Pinpoint the cell where the given text exists, returning its (x, y) midpoint coordinate. 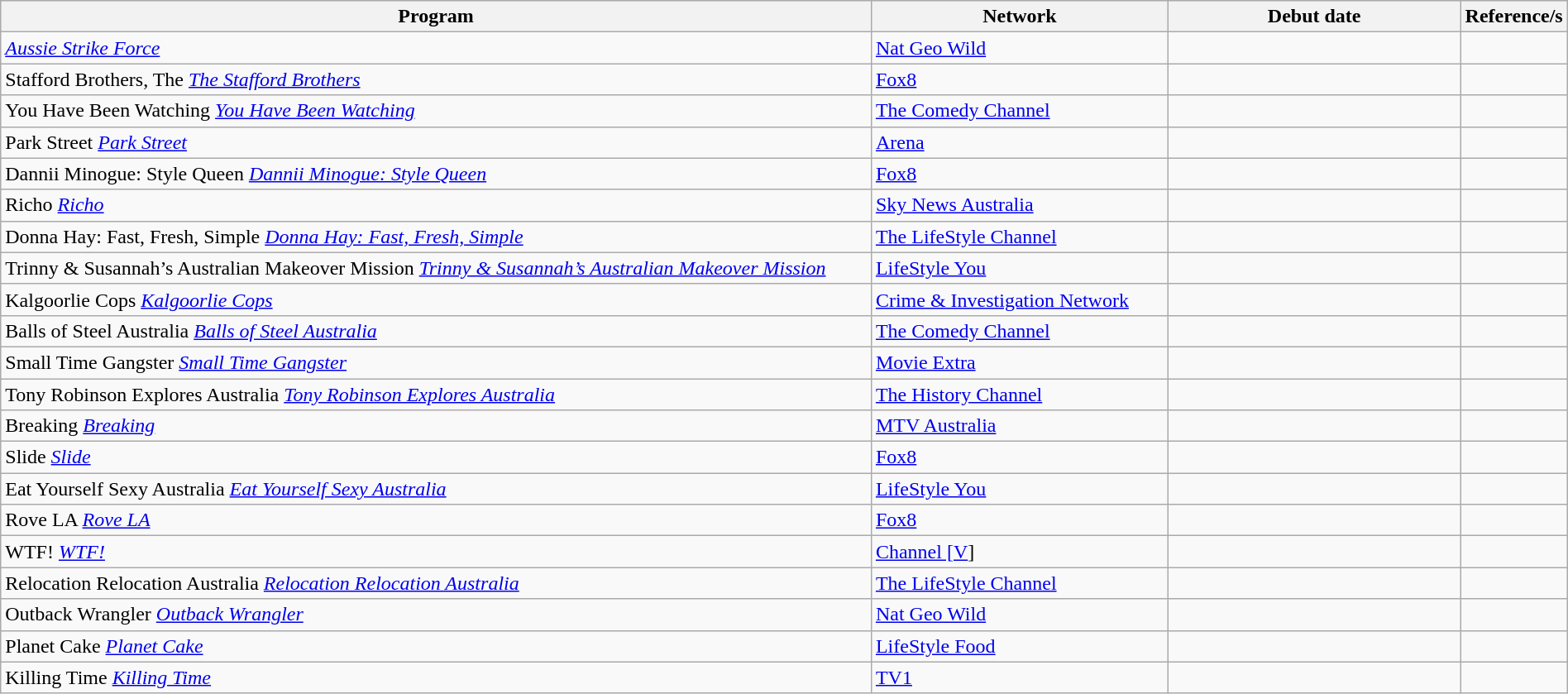
MTV Australia (1019, 426)
The History Channel (1019, 395)
Tony Robinson Explores Australia Tony Robinson Explores Australia (437, 395)
Relocation Relocation Australia Relocation Relocation Australia (437, 583)
Crime & Investigation Network (1019, 299)
Planet Cake Planet Cake (437, 646)
Donna Hay: Fast, Fresh, Simple Donna Hay: Fast, Fresh, Simple (437, 237)
Program (437, 17)
WTF! WTF! (437, 552)
Sky News Australia (1019, 205)
LifeStyle Food (1019, 646)
Eat Yourself Sexy Australia Eat Yourself Sexy Australia (437, 489)
Rove LA Rove LA (437, 520)
Outback Wrangler Outback Wrangler (437, 615)
Debut date (1314, 17)
Park Street Park Street (437, 142)
Movie Extra (1019, 362)
You Have Been Watching You Have Been Watching (437, 111)
Network (1019, 17)
Kalgoorlie Cops Kalgoorlie Cops (437, 299)
Breaking Breaking (437, 426)
Slide Slide (437, 457)
Richo Richo (437, 205)
Reference/s (1513, 17)
Killing Time Killing Time (437, 677)
Channel [V] (1019, 552)
Dannii Minogue: Style Queen Dannii Minogue: Style Queen (437, 174)
Balls of Steel Australia Balls of Steel Australia (437, 331)
Stafford Brothers, The The Stafford Brothers (437, 79)
Aussie Strike Force (437, 48)
Small Time Gangster Small Time Gangster (437, 362)
Trinny & Susannah’s Australian Makeover Mission Trinny & Susannah’s Australian Makeover Mission (437, 268)
TV1 (1019, 677)
Arena (1019, 142)
